Identify which cell holds the provided text, then report its [x, y] central coordinate. 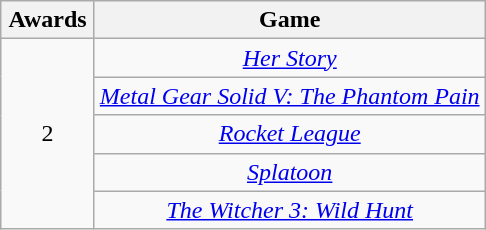
Splatoon [290, 172]
Game [290, 20]
Awards [48, 20]
2 [48, 134]
The Witcher 3: Wild Hunt [290, 210]
Metal Gear Solid V: The Phantom Pain [290, 96]
Her Story [290, 58]
Rocket League [290, 134]
